Determine the [X, Y] coordinate at the center of the cell enclosing the given text.  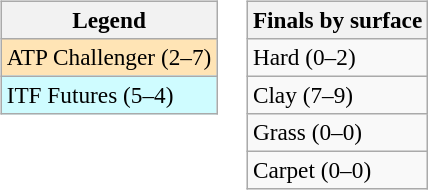
Carpet (0–0) [337, 171]
Grass (0–0) [337, 133]
Clay (7–9) [337, 95]
Legend [108, 20]
Finals by surface [337, 20]
ITF Futures (5–4) [108, 95]
Hard (0–2) [337, 57]
ATP Challenger (2–7) [108, 57]
